Pinpoint the cell where the given text exists, returning its (x, y) midpoint coordinate. 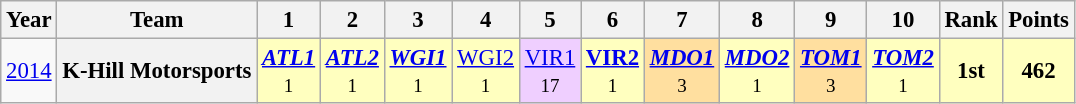
2 (352, 20)
5 (550, 20)
MDO13 (682, 72)
WGI11 (418, 72)
TOM21 (903, 72)
Team (157, 20)
Year (29, 20)
TOM13 (831, 72)
6 (613, 20)
Points (1038, 20)
9 (831, 20)
462 (1038, 72)
WGI21 (486, 72)
8 (758, 20)
3 (418, 20)
4 (486, 20)
2014 (29, 72)
VIR21 (613, 72)
ATL21 (352, 72)
10 (903, 20)
Rank (971, 20)
1 (289, 20)
MDO21 (758, 72)
K-Hill Motorsports (157, 72)
ATL11 (289, 72)
VIR117 (550, 72)
1st (971, 72)
7 (682, 20)
